Determine the [x, y] coordinate at the center of the cell enclosing the given text.  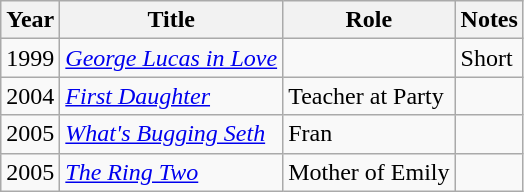
What's Bugging Seth [172, 134]
Role [369, 20]
Title [172, 20]
1999 [30, 58]
First Daughter [172, 96]
George Lucas in Love [172, 58]
Notes [489, 20]
Mother of Emily [369, 172]
2004 [30, 96]
The Ring Two [172, 172]
Fran [369, 134]
Teacher at Party [369, 96]
Short [489, 58]
Year [30, 20]
